Return the (X, Y) coordinate for the center point of the cell that contains the specified text.  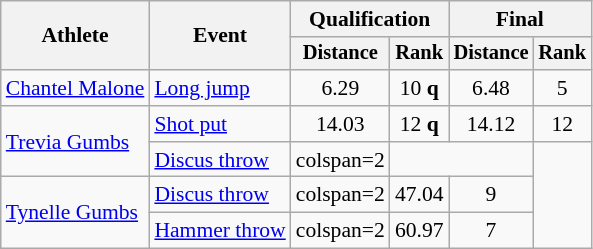
5 (562, 88)
6.48 (492, 88)
Chantel Malone (76, 88)
Long jump (220, 88)
Qualification (370, 19)
10 q (420, 88)
Shot put (220, 124)
14.12 (492, 124)
Tynelle Gumbs (76, 212)
12 (562, 124)
7 (492, 231)
14.03 (340, 124)
Final (520, 19)
Hammer throw (220, 231)
60.97 (420, 231)
Athlete (76, 36)
9 (492, 195)
Event (220, 36)
6.29 (340, 88)
Trevia Gumbs (76, 142)
47.04 (420, 195)
12 q (420, 124)
